Locate the cell with the specified text and output its [x, y] center coordinate. 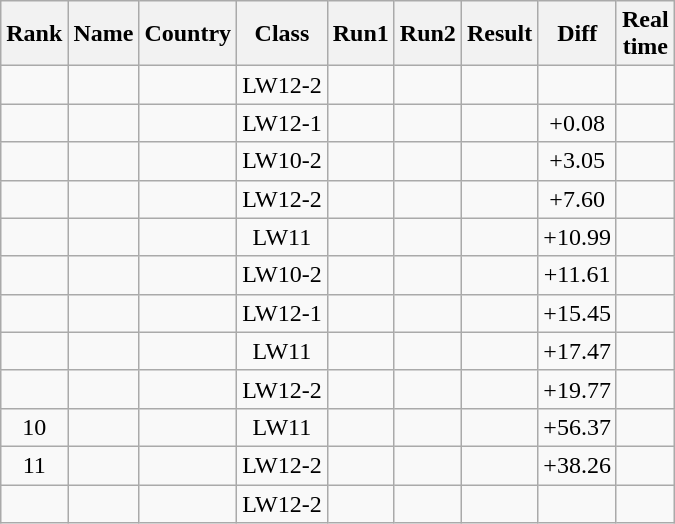
Run2 [428, 34]
Name [104, 34]
+7.60 [578, 199]
+11.61 [578, 275]
Class [282, 34]
+10.99 [578, 237]
Result [499, 34]
+17.47 [578, 351]
+19.77 [578, 389]
Country [188, 34]
+0.08 [578, 123]
+15.45 [578, 313]
Diff [578, 34]
11 [34, 465]
Rank [34, 34]
Realtime [645, 34]
+3.05 [578, 161]
10 [34, 427]
+38.26 [578, 465]
+56.37 [578, 427]
Run1 [360, 34]
